Identify which cell holds the provided text, then report its (X, Y) central coordinate. 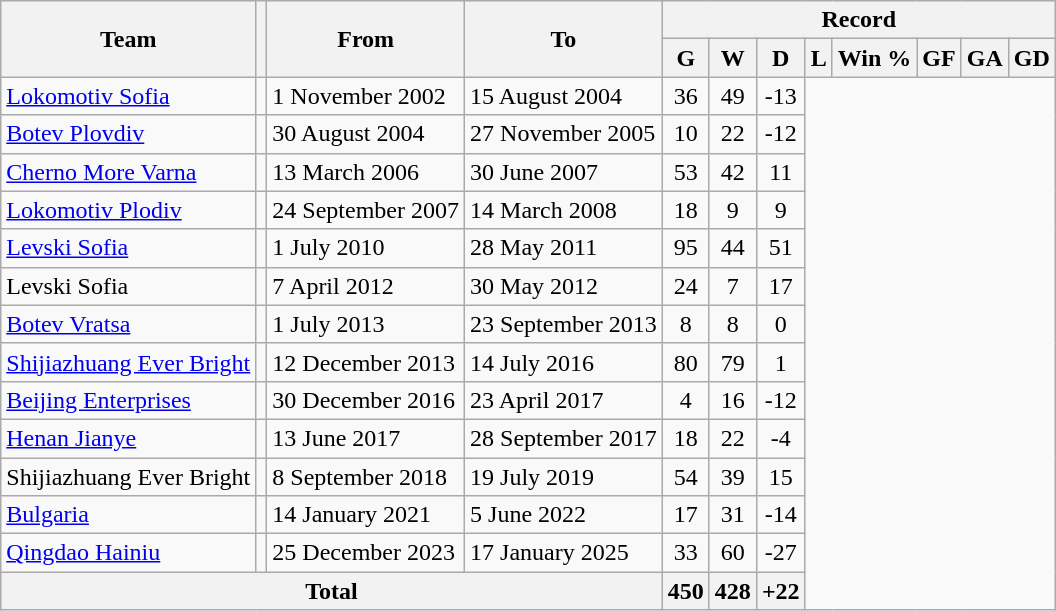
30 May 2012 (564, 286)
53 (686, 172)
14 January 2021 (366, 515)
54 (686, 477)
Lokomotiv Plodiv (128, 210)
25 December 2023 (366, 553)
Win % (874, 58)
19 July 2019 (564, 477)
44 (732, 248)
27 November 2005 (564, 134)
GD (1032, 58)
Lokomotiv Sofia (128, 96)
5 June 2022 (564, 515)
Record (858, 20)
L (818, 58)
14 July 2016 (564, 362)
11 (780, 172)
1 (780, 362)
95 (686, 248)
80 (686, 362)
14 March 2008 (564, 210)
28 May 2011 (564, 248)
30 June 2007 (564, 172)
30 December 2016 (366, 400)
13 June 2017 (366, 438)
49 (732, 96)
428 (732, 591)
450 (686, 591)
G (686, 58)
39 (732, 477)
16 (732, 400)
Beijing Enterprises (128, 400)
-27 (780, 553)
4 (686, 400)
60 (732, 553)
79 (732, 362)
17 January 2025 (564, 553)
Cherno More Varna (128, 172)
13 March 2006 (366, 172)
-13 (780, 96)
28 September 2017 (564, 438)
D (780, 58)
-14 (780, 515)
Botev Vratsa (128, 324)
24 (686, 286)
Botev Plovdiv (128, 134)
42 (732, 172)
From (366, 39)
24 September 2007 (366, 210)
Bulgaria (128, 515)
To (564, 39)
GF (939, 58)
36 (686, 96)
1 July 2010 (366, 248)
51 (780, 248)
7 April 2012 (366, 286)
+22 (780, 591)
30 August 2004 (366, 134)
1 July 2013 (366, 324)
-4 (780, 438)
Henan Jianye (128, 438)
15 (780, 477)
Team (128, 39)
0 (780, 324)
GA (984, 58)
7 (732, 286)
1 November 2002 (366, 96)
Qingdao Hainiu (128, 553)
23 September 2013 (564, 324)
W (732, 58)
12 December 2013 (366, 362)
Total (332, 591)
10 (686, 134)
31 (732, 515)
23 April 2017 (564, 400)
15 August 2004 (564, 96)
33 (686, 553)
8 September 2018 (366, 477)
